From the cell containing the given text, extract its center point as (x, y) coordinate. 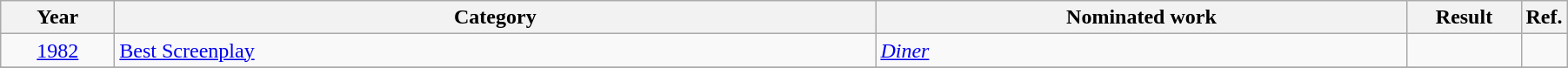
Year (57, 17)
Ref. (1545, 17)
Category (496, 17)
1982 (57, 51)
Result (1465, 17)
Diner (1141, 51)
Nominated work (1141, 17)
Best Screenplay (496, 51)
